Output the (x, y) coordinate of the center of the cell containing the given text.  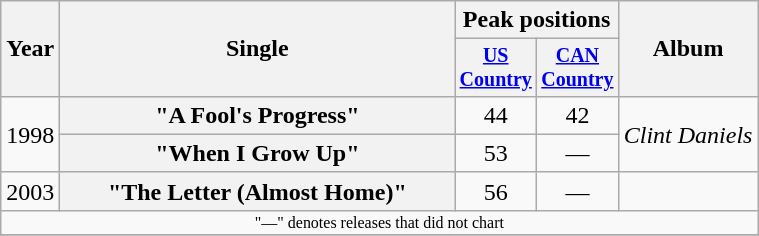
Year (30, 49)
Peak positions (536, 20)
"The Letter (Almost Home)" (258, 191)
53 (496, 153)
1998 (30, 134)
Album (688, 49)
Single (258, 49)
"A Fool's Progress" (258, 115)
42 (578, 115)
"When I Grow Up" (258, 153)
Clint Daniels (688, 134)
US Country (496, 68)
56 (496, 191)
"—" denotes releases that did not chart (380, 222)
CAN Country (578, 68)
2003 (30, 191)
44 (496, 115)
